Output the (x, y) coordinate of the center of the cell containing the given text.  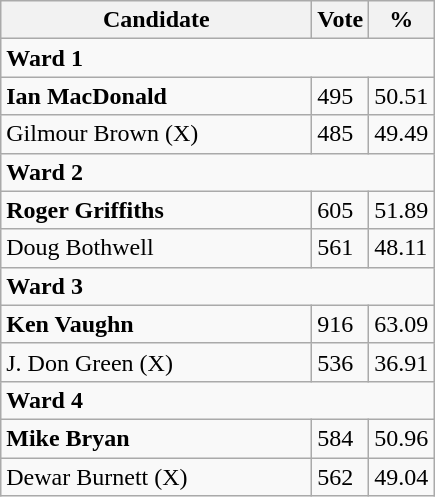
561 (340, 248)
Candidate (156, 20)
50.51 (402, 96)
63.09 (402, 324)
Vote (340, 20)
Mike Bryan (156, 438)
Doug Bothwell (156, 248)
Dewar Burnett (X) (156, 477)
605 (340, 210)
48.11 (402, 248)
J. Don Green (X) (156, 362)
Ward 1 (218, 58)
Ward 2 (218, 172)
Ken Vaughn (156, 324)
536 (340, 362)
Roger Griffiths (156, 210)
Gilmour Brown (X) (156, 134)
485 (340, 134)
49.49 (402, 134)
Ward 4 (218, 400)
Ward 3 (218, 286)
584 (340, 438)
495 (340, 96)
36.91 (402, 362)
562 (340, 477)
916 (340, 324)
50.96 (402, 438)
% (402, 20)
Ian MacDonald (156, 96)
49.04 (402, 477)
51.89 (402, 210)
